Return [x, y] of the center of cell containing provided text 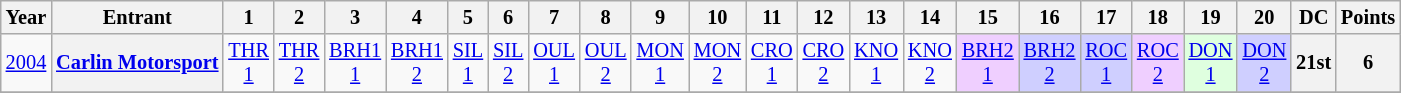
17 [1106, 17]
BRH11 [355, 63]
MON1 [660, 63]
Carlin Motorsport [137, 63]
THR2 [299, 63]
16 [1050, 17]
4 [417, 17]
CRO2 [824, 63]
2 [299, 17]
SIL1 [468, 63]
OUL1 [554, 63]
10 [718, 17]
3 [355, 17]
9 [660, 17]
8 [606, 17]
ROC1 [1106, 63]
SIL2 [508, 63]
1 [248, 17]
19 [1211, 17]
MON2 [718, 63]
Points [1368, 17]
DON1 [1211, 63]
15 [988, 17]
BRH21 [988, 63]
Entrant [137, 17]
18 [1158, 17]
ROC2 [1158, 63]
2004 [26, 63]
20 [1264, 17]
5 [468, 17]
BRH12 [417, 63]
OUL2 [606, 63]
21st [1314, 63]
13 [876, 17]
DON2 [1264, 63]
BRH22 [1050, 63]
DC [1314, 17]
KNO2 [930, 63]
CRO1 [772, 63]
THR1 [248, 63]
Year [26, 17]
KNO1 [876, 63]
11 [772, 17]
7 [554, 17]
14 [930, 17]
12 [824, 17]
